Locate the cell with the specified text and output its [x, y] center coordinate. 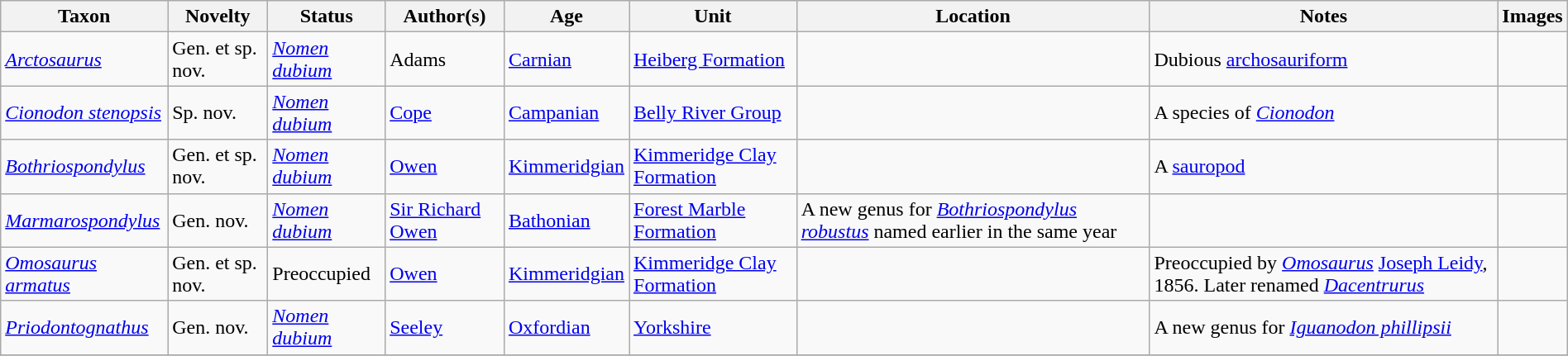
Novelty [218, 17]
Images [1532, 17]
A sauropod [1323, 167]
Preoccupied by Omosaurus Joseph Leidy, 1856. Later renamed Dacentrurus [1323, 274]
Taxon [84, 17]
Heiberg Formation [713, 59]
Cope [445, 112]
Status [327, 17]
A new genus for Iguanodon phillipsii [1323, 327]
Carnian [566, 59]
Cionodon stenopsis [84, 112]
Belly River Group [713, 112]
Seeley [445, 327]
Preoccupied [327, 274]
A species of Cionodon [1323, 112]
Marmarospondylus [84, 220]
Dubious archosauriform [1323, 59]
Unit [713, 17]
Bothriospondylus [84, 167]
Campanian [566, 112]
A new genus for Bothriospondylus robustus named earlier in the same year [973, 220]
Oxfordian [566, 327]
Location [973, 17]
Arctosaurus [84, 59]
Age [566, 17]
Adams [445, 59]
Omosaurus armatus [84, 274]
Priodontognathus [84, 327]
Author(s) [445, 17]
Forest Marble Formation [713, 220]
Bathonian [566, 220]
Sp. nov. [218, 112]
Notes [1323, 17]
Sir Richard Owen [445, 220]
Yorkshire [713, 327]
